Return the [X, Y] coordinate for the center point of the cell that contains the specified text.  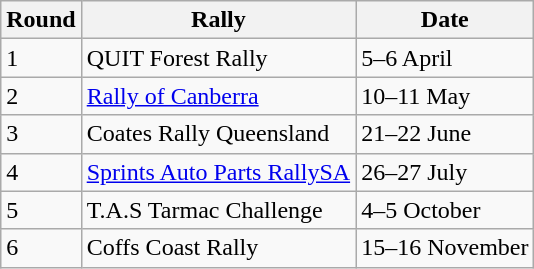
Coates Rally Queensland [218, 134]
Rally [218, 20]
21–22 June [445, 134]
1 [41, 58]
6 [41, 248]
Sprints Auto Parts RallySA [218, 172]
10–11 May [445, 96]
Rally of Canberra [218, 96]
4–5 October [445, 210]
5 [41, 210]
Date [445, 20]
Coffs Coast Rally [218, 248]
5–6 April [445, 58]
Round [41, 20]
26–27 July [445, 172]
T.A.S Tarmac Challenge [218, 210]
QUIT Forest Rally [218, 58]
4 [41, 172]
2 [41, 96]
3 [41, 134]
15–16 November [445, 248]
